Locate the cell with the specified text and output its [X, Y] center coordinate. 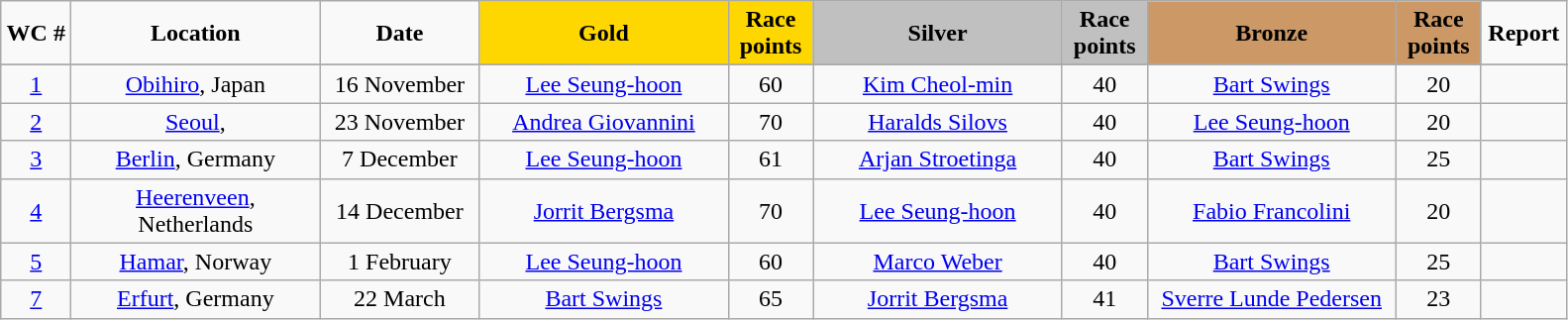
Report [1523, 34]
Fabio Francolini [1272, 210]
65 [771, 299]
7 December [400, 160]
Seoul, [196, 122]
Arjan Stroetinga [937, 160]
41 [1104, 299]
Sverre Lunde Pedersen [1272, 299]
16 November [400, 84]
Erfurt, Germany [196, 299]
2 [36, 122]
Silver [937, 34]
14 December [400, 210]
23 [1438, 299]
7 [36, 299]
Berlin, Germany [196, 160]
3 [36, 160]
Haralds Silovs [937, 122]
5 [36, 262]
Hamar, Norway [196, 262]
Obihiro, Japan [196, 84]
1 [36, 84]
23 November [400, 122]
61 [771, 160]
Location [196, 34]
Marco Weber [937, 262]
Bronze [1272, 34]
WC # [36, 34]
Gold [604, 34]
Date [400, 34]
1 February [400, 262]
4 [36, 210]
22 March [400, 299]
Heerenveen, Netherlands [196, 210]
Andrea Giovannini [604, 122]
Kim Cheol-min [937, 84]
